Detect which cell encompasses the target text, then output its [x, y] center coordinate. 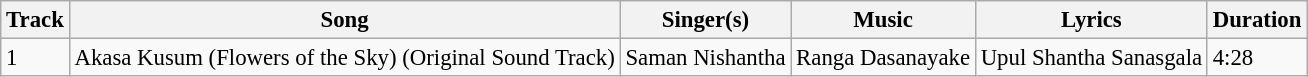
Ranga Dasanayake [884, 58]
Saman Nishantha [706, 58]
Lyrics [1091, 20]
1 [35, 58]
Duration [1256, 20]
Akasa Kusum (Flowers of the Sky) (Original Sound Track) [344, 58]
4:28 [1256, 58]
Track [35, 20]
Upul Shantha Sanasgala [1091, 58]
Singer(s) [706, 20]
Song [344, 20]
Music [884, 20]
